Locate the cell with the specified text and output its [X, Y] center coordinate. 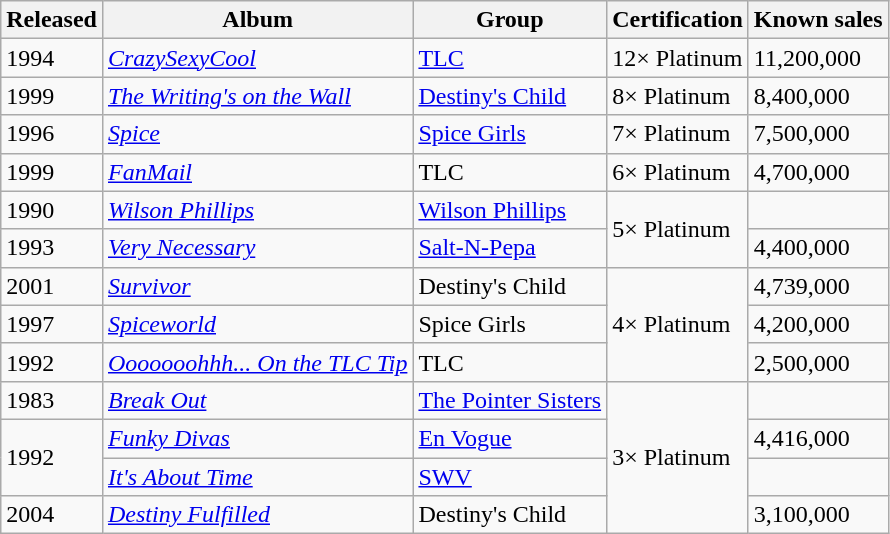
4× Platinum [678, 324]
Released [52, 20]
7,500,000 [818, 134]
4,416,000 [818, 438]
1996 [52, 134]
4,700,000 [818, 172]
1993 [52, 248]
5× Platinum [678, 229]
Certification [678, 20]
Survivor [257, 286]
1997 [52, 324]
Destiny Fulfilled [257, 515]
8× Platinum [678, 96]
1994 [52, 58]
Very Necessary [257, 248]
Spice [257, 134]
CrazySexyCool [257, 58]
2004 [52, 515]
6× Platinum [678, 172]
4,200,000 [818, 324]
Album [257, 20]
SWV [510, 477]
En Vogue [510, 438]
2,500,000 [818, 362]
1983 [52, 400]
3,100,000 [818, 515]
4,400,000 [818, 248]
11,200,000 [818, 58]
Group [510, 20]
1990 [52, 210]
Ooooooohhh... On the TLC Tip [257, 362]
The Writing's on the Wall [257, 96]
8,400,000 [818, 96]
The Pointer Sisters [510, 400]
Funky Divas [257, 438]
It's About Time [257, 477]
Break Out [257, 400]
7× Platinum [678, 134]
Known sales [818, 20]
Spiceworld [257, 324]
Salt-N-Pepa [510, 248]
2001 [52, 286]
4,739,000 [818, 286]
FanMail [257, 172]
12× Platinum [678, 58]
3× Platinum [678, 457]
